Search for the cell housing the specified text and yield its [x, y] center coordinate. 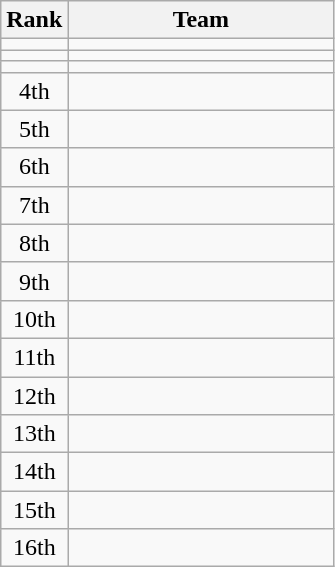
16th [34, 548]
13th [34, 434]
12th [34, 395]
9th [34, 281]
6th [34, 167]
10th [34, 319]
11th [34, 357]
4th [34, 91]
7th [34, 205]
Rank [34, 20]
14th [34, 472]
15th [34, 510]
5th [34, 129]
Team [201, 20]
8th [34, 243]
